Locate the cell with the specified text and output its (x, y) center coordinate. 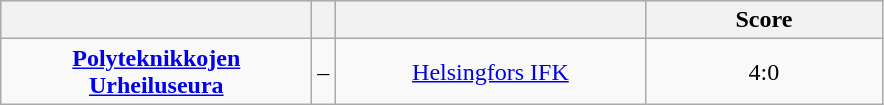
Polyteknikkojen Urheiluseura (156, 72)
Score (764, 20)
Helsingfors IFK (490, 72)
4:0 (764, 72)
– (324, 72)
